Find where the given text appears and provide that cell's center as [X, Y] coordinate. 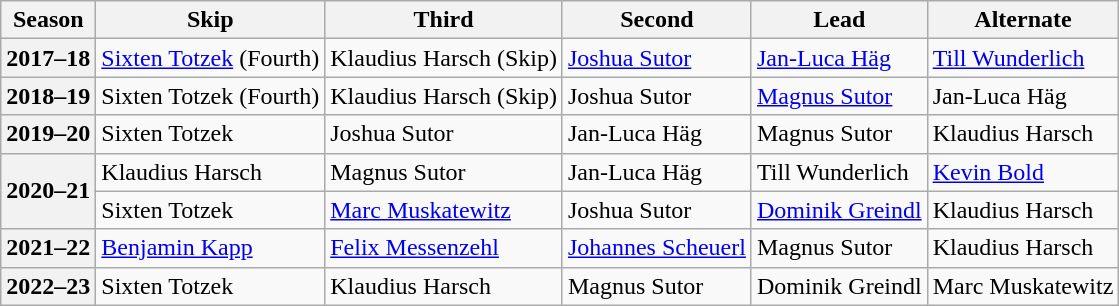
Felix Messenzehl [444, 248]
2019–20 [48, 134]
2020–21 [48, 191]
2017–18 [48, 58]
Kevin Bold [1023, 172]
2022–23 [48, 286]
Benjamin Kapp [210, 248]
Alternate [1023, 20]
Johannes Scheuerl [656, 248]
Lead [839, 20]
Season [48, 20]
2021–22 [48, 248]
Third [444, 20]
Skip [210, 20]
2018–19 [48, 96]
Second [656, 20]
